Output the [x, y] coordinate of the center of the cell containing the given text.  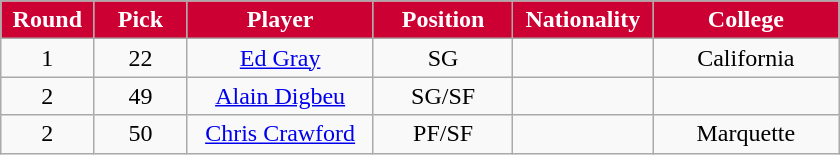
Alain Digbeu [280, 96]
Round [48, 20]
Player [280, 20]
California [746, 58]
Ed Gray [280, 58]
50 [140, 134]
Nationality [583, 20]
SG/SF [443, 96]
Chris Crawford [280, 134]
Marquette [746, 134]
Pick [140, 20]
College [746, 20]
22 [140, 58]
49 [140, 96]
Position [443, 20]
PF/SF [443, 134]
1 [48, 58]
SG [443, 58]
